Pinpoint the cell where the given text exists, returning its [X, Y] midpoint coordinate. 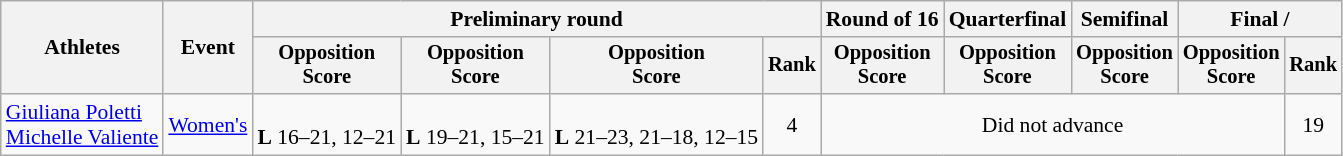
Event [208, 48]
Athletes [82, 48]
Quarterfinal [1008, 19]
Women's [208, 124]
L 21–23, 21–18, 12–15 [656, 124]
Semifinal [1124, 19]
19 [1313, 124]
Round of 16 [882, 19]
Preliminary round [536, 19]
4 [792, 124]
L 19–21, 15–21 [476, 124]
Final / [1260, 19]
Did not advance [1053, 124]
Giuliana PolettiMichelle Valiente [82, 124]
L 16–21, 12–21 [326, 124]
